For the text-containing cell, return its midpoint in (X, Y) coordinate format. 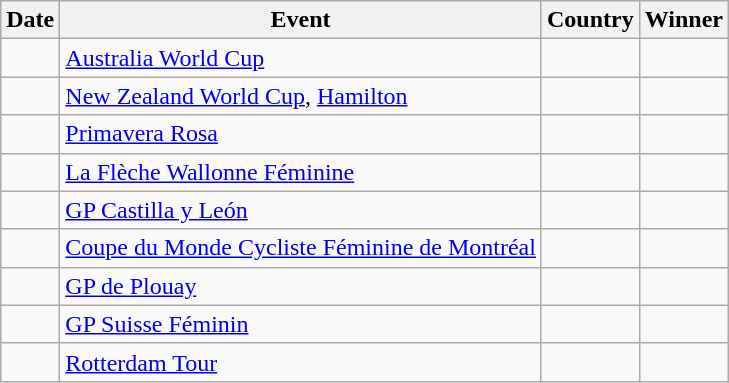
GP de Plouay (301, 286)
New Zealand World Cup, Hamilton (301, 96)
La Flèche Wallonne Féminine (301, 172)
Country (590, 20)
Australia World Cup (301, 58)
GP Suisse Féminin (301, 324)
Date (30, 20)
Event (301, 20)
Rotterdam Tour (301, 362)
GP Castilla y León (301, 210)
Coupe du Monde Cycliste Féminine de Montréal (301, 248)
Primavera Rosa (301, 134)
Winner (684, 20)
